Identify which cell holds the provided text, then report its (X, Y) central coordinate. 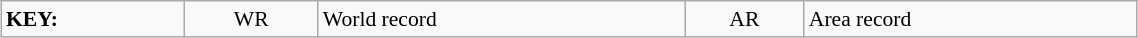
WR (252, 19)
KEY: (93, 19)
AR (744, 19)
Area record (970, 19)
World record (502, 19)
